Locate the cell with the specified text and output its [X, Y] center coordinate. 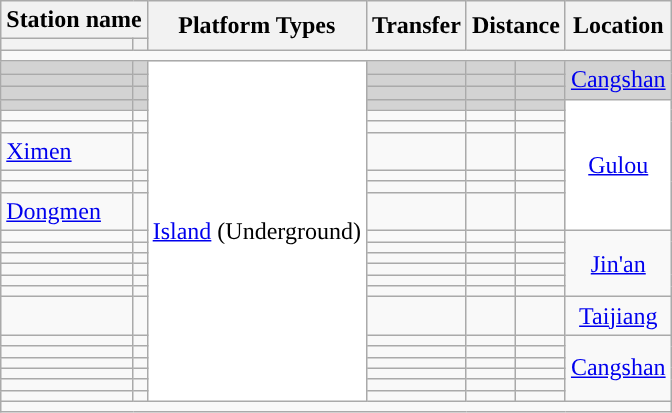
Distance [516, 26]
Platform Types [256, 26]
Jin'an [618, 263]
Location [618, 26]
Station name [74, 20]
Dongmen [68, 211]
Ximen [68, 151]
Gulou [618, 164]
Transfer [416, 26]
Taijiang [618, 316]
Island (Underground) [256, 231]
